Pinpoint the cell where the given text exists, returning its (x, y) midpoint coordinate. 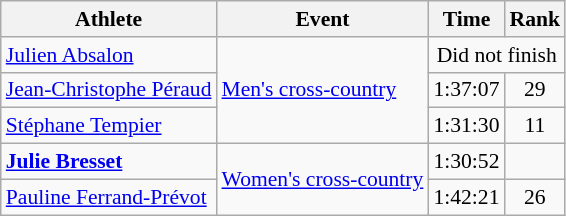
Did not finish (496, 55)
1:30:52 (466, 162)
Time (466, 19)
Julien Absalon (109, 55)
1:42:21 (466, 197)
29 (536, 90)
26 (536, 197)
Stéphane Tempier (109, 126)
1:37:07 (466, 90)
Jean-Christophe Péraud (109, 90)
Athlete (109, 19)
Event (322, 19)
Pauline Ferrand-Prévot (109, 197)
1:31:30 (466, 126)
Men's cross-country (322, 90)
Julie Bresset (109, 162)
11 (536, 126)
Rank (536, 19)
Women's cross-country (322, 180)
